Provide the [X, Y] coordinate of the cell's center where the given text is located.  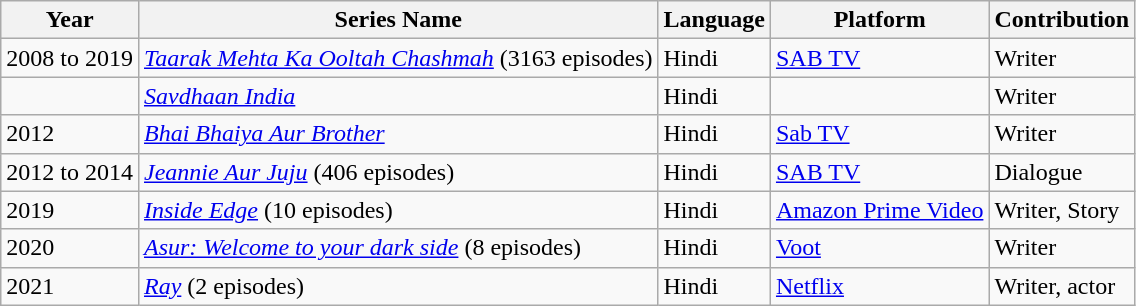
Dialogue [1062, 172]
Savdhaan India [398, 96]
Ray (2 episodes) [398, 286]
Platform [879, 20]
Amazon Prime Video [879, 210]
Language [714, 20]
Contribution [1062, 20]
2012 to 2014 [70, 172]
2019 [70, 210]
Asur: Welcome to your dark side (8 episodes) [398, 248]
Netflix [879, 286]
Taarak Mehta Ka Ooltah Chashmah (3163 episodes) [398, 58]
Jeannie Aur Juju (406 episodes) [398, 172]
Writer, actor [1062, 286]
2008 to 2019 [70, 58]
2021 [70, 286]
Sab TV [879, 134]
2020 [70, 248]
Voot [879, 248]
Series Name [398, 20]
2012 [70, 134]
Inside Edge (10 episodes) [398, 210]
Writer, Story [1062, 210]
Bhai Bhaiya Aur Brother [398, 134]
Year [70, 20]
